From the cell containing the given text, extract its center point as [X, Y] coordinate. 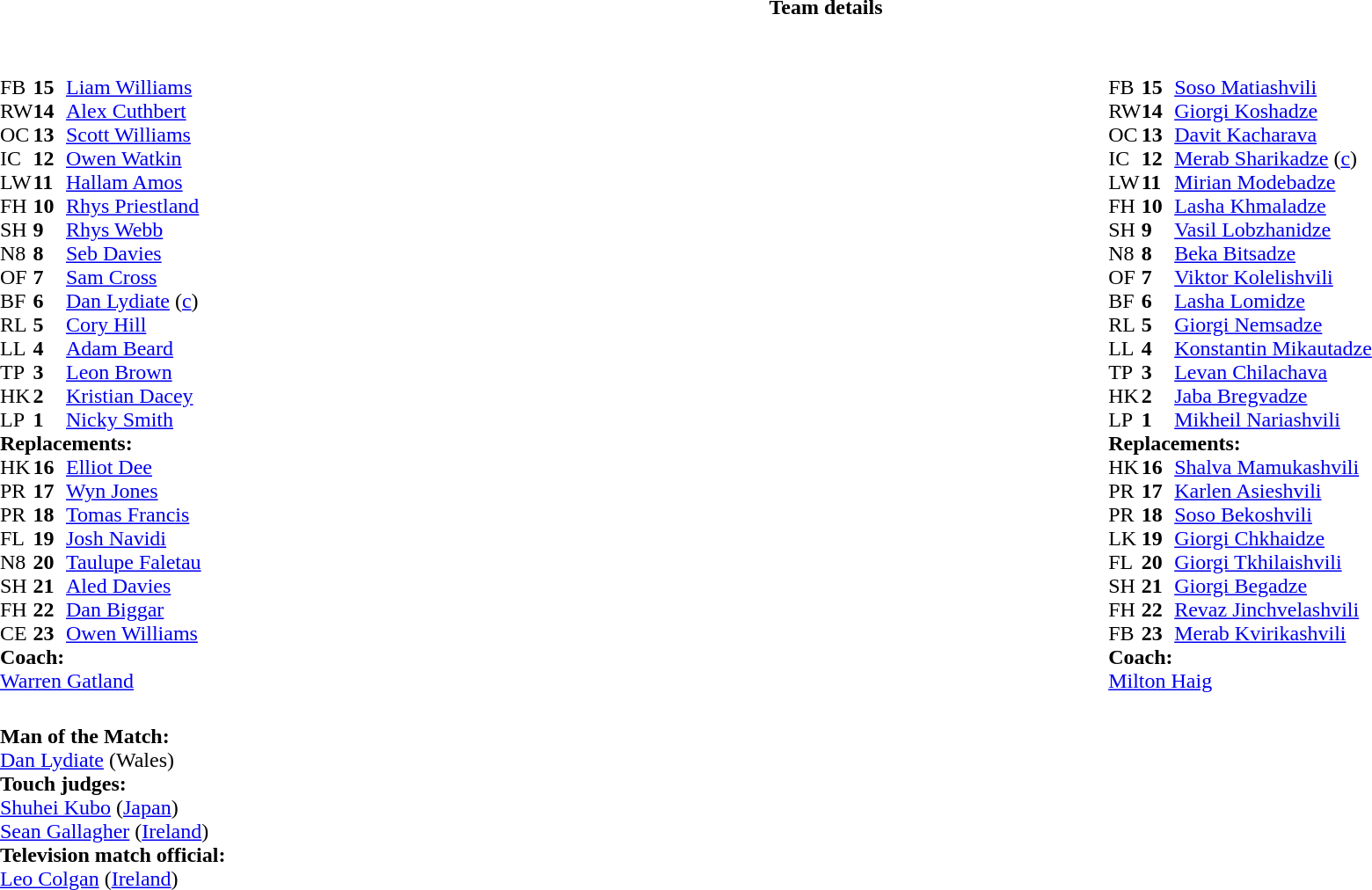
Revaz Jinchvelashvili [1273, 610]
Giorgi Nemsadze [1273, 325]
Cory Hill [134, 325]
LK [1125, 538]
Rhys Priestland [134, 206]
Sam Cross [134, 278]
Aled Davies [134, 586]
Owen Watkin [134, 158]
Dan Lydiate (c) [134, 301]
Kristian Dacey [134, 396]
Soso Matiashvili [1273, 88]
Dan Biggar [134, 610]
Rhys Webb [134, 230]
Tomas Francis [134, 515]
Giorgi Chkhaidze [1273, 538]
Josh Navidi [134, 538]
Karlen Asieshvili [1273, 491]
Adam Beard [134, 348]
Lasha Khmaladze [1273, 206]
Shalva Mamukashvili [1273, 468]
Mirian Modebadze [1273, 183]
Warren Gatland [100, 681]
Giorgi Tkhilaishvili [1273, 563]
Beka Bitsadze [1273, 253]
Scott Williams [134, 135]
Giorgi Koshadze [1273, 111]
Leon Brown [134, 373]
Merab Kvirikashvili [1273, 633]
Seb Davies [134, 253]
Wyn Jones [134, 491]
Davit Kacharava [1273, 135]
Vasil Lobzhanidze [1273, 230]
Merab Sharikadze (c) [1273, 158]
Nicky Smith [134, 420]
Owen Williams [134, 633]
Levan Chilachava [1273, 373]
CE [17, 633]
Elliot Dee [134, 468]
Jaba Bregvadze [1273, 396]
Mikheil Nariashvili [1273, 420]
Alex Cuthbert [134, 111]
Hallam Amos [134, 183]
Milton Haig [1240, 681]
Taulupe Faletau [134, 563]
Konstantin Mikautadze [1273, 348]
Giorgi Begadze [1273, 586]
Soso Bekoshvili [1273, 515]
Liam Williams [134, 88]
Viktor Kolelishvili [1273, 278]
Lasha Lomidze [1273, 301]
